Locate the cell with the specified text and output its (X, Y) center coordinate. 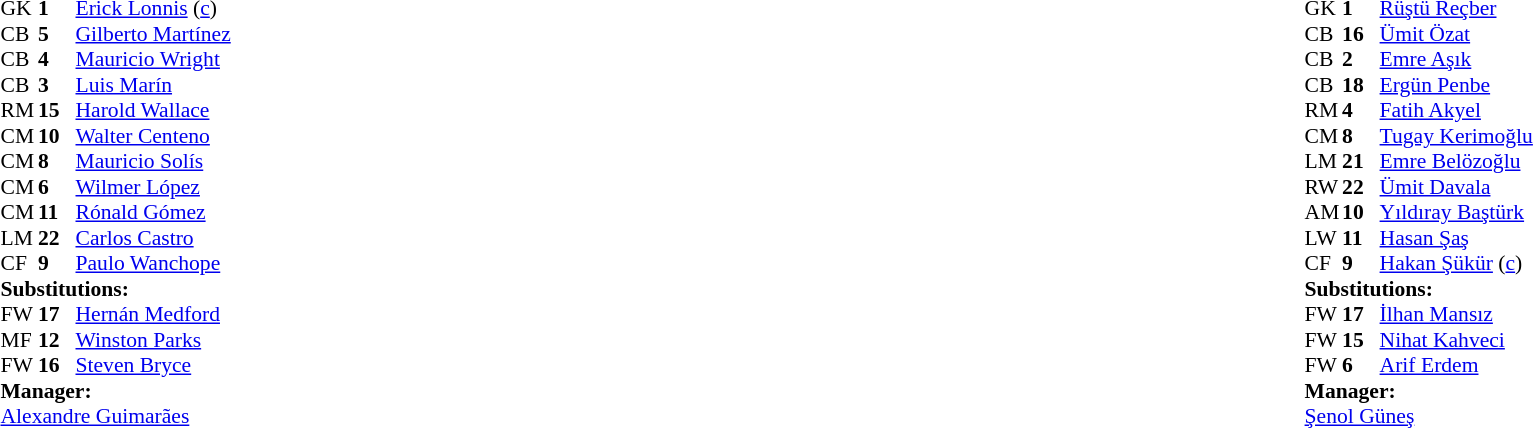
Walter Centeno (154, 136)
Gilberto Martínez (154, 34)
Hakan Şükür (c) (1456, 263)
Hasan Şaş (1456, 238)
Yıldıray Baştürk (1456, 213)
Ümit Özat (1456, 34)
Tugay Kerimoğlu (1456, 136)
Steven Bryce (154, 365)
İlhan Mansız (1456, 315)
Paulo Wanchope (154, 263)
Hernán Medford (154, 315)
AM (1324, 213)
21 (1361, 161)
Fatih Akyel (1456, 111)
Wilmer López (154, 187)
Carlos Castro (154, 238)
Rónald Gómez (154, 213)
3 (57, 85)
18 (1361, 85)
RW (1324, 187)
2 (1361, 59)
MF (19, 340)
Winston Parks (154, 340)
Mauricio Wright (154, 59)
Luis Marín (154, 85)
LW (1324, 238)
Arif Erdem (1456, 365)
Ümit Davala (1456, 187)
Emre Belözoğlu (1456, 161)
5 (57, 34)
Ergün Penbe (1456, 85)
Nihat Kahveci (1456, 340)
Mauricio Solís (154, 161)
Emre Aşık (1456, 59)
Harold Wallace (154, 111)
12 (57, 340)
